Provide the [x, y] coordinate of the cell's center where the given text is located.  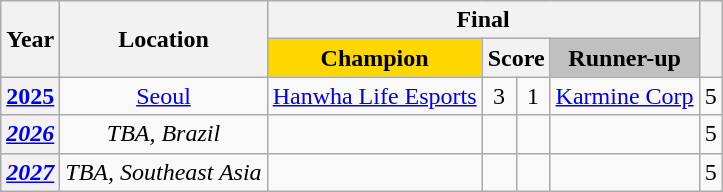
1 [533, 96]
Seoul [164, 96]
Score [516, 58]
3 [499, 96]
Champion [374, 58]
Karmine Corp [624, 96]
TBA, Brazil [164, 134]
Location [164, 39]
Hanwha Life Esports [374, 96]
Final [483, 20]
Runner-up [624, 58]
2027 [30, 172]
Year [30, 39]
TBA, Southeast Asia [164, 172]
2025 [30, 96]
2026 [30, 134]
